Pinpoint the cell where the given text exists, returning its (X, Y) midpoint coordinate. 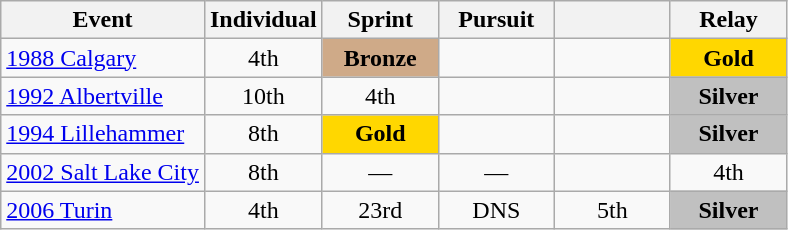
Individual (263, 20)
10th (263, 96)
Pursuit (496, 20)
DNS (496, 210)
1992 Albertville (103, 96)
Bronze (380, 58)
23rd (380, 210)
Sprint (380, 20)
1994 Lillehammer (103, 134)
5th (612, 210)
2002 Salt Lake City (103, 172)
1988 Calgary (103, 58)
Event (103, 20)
2006 Turin (103, 210)
Relay (728, 20)
